Identify which cell holds the provided text, then report its [x, y] central coordinate. 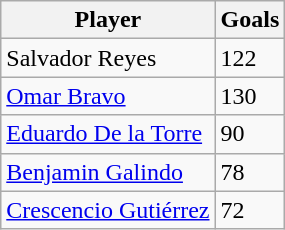
Player [108, 20]
Eduardo De la Torre [108, 134]
130 [250, 96]
90 [250, 134]
Omar Bravo [108, 96]
Crescencio Gutiérrez [108, 210]
78 [250, 172]
Goals [250, 20]
Benjamin Galindo [108, 172]
122 [250, 58]
Salvador Reyes [108, 58]
72 [250, 210]
